For the text-containing cell, return its midpoint in [x, y] coordinate format. 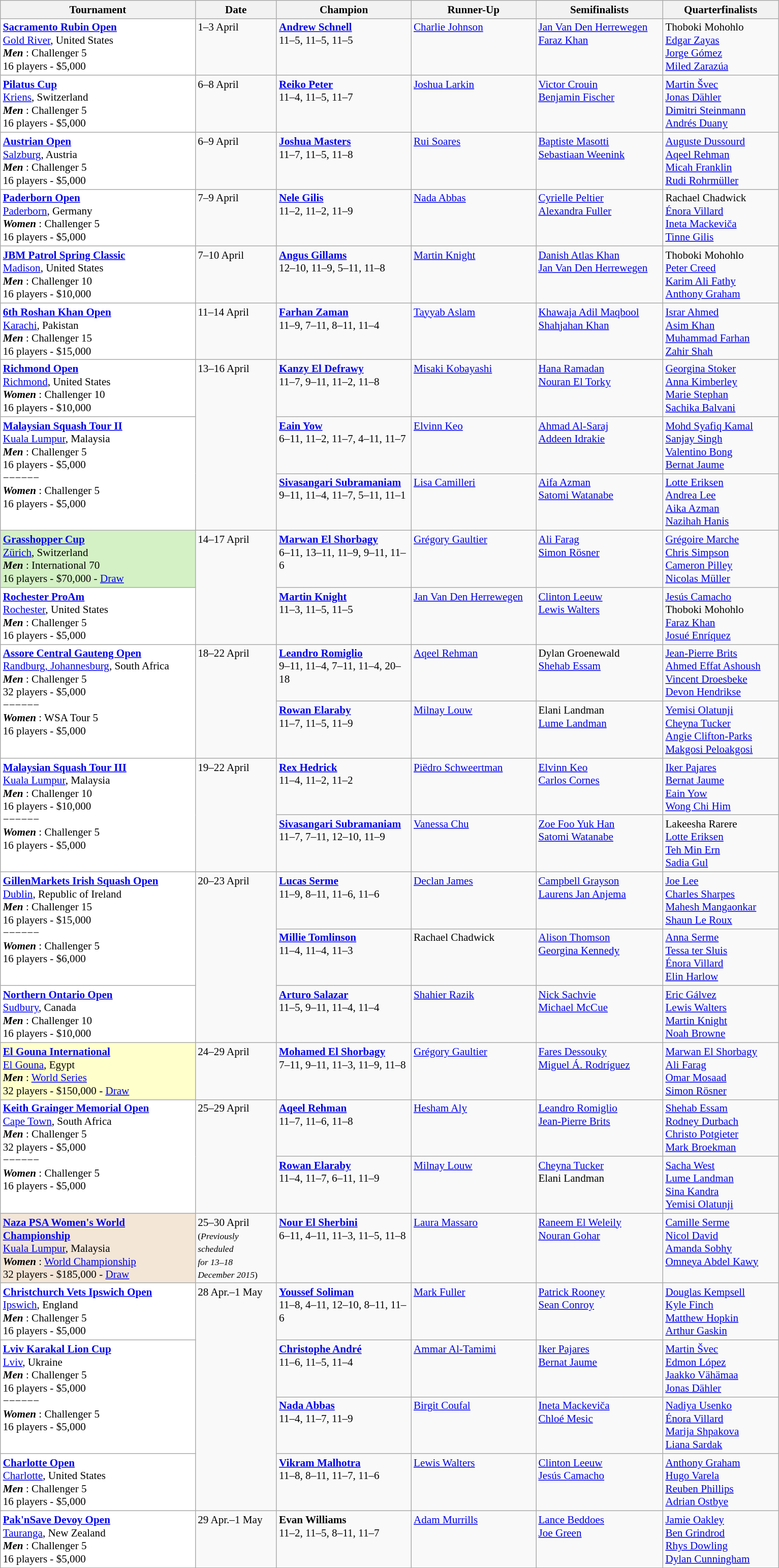
Lakeesha Rarere Lotte Eriksen Teh Min Ern Sadia Gul [721, 843]
Raneem El Weleily Nouran Gohar [599, 1248]
Joe Lee Charles Sharpes Mahesh Mangaonkar Shaun Le Roux [721, 900]
Runner-Up [474, 9]
GillenMarkets Irish Squash Open Dublin, Republic of Ireland Men : Challenger 1516 players - $15,000−−−−−− Women : Challenger 516 players - $6,000 [98, 929]
Nele Gilis11–2, 11–2, 11–9 [344, 218]
Aqeel Rehman [474, 673]
Leandro Romiglio9–11, 11–4, 7–11, 11–4, 20–18 [344, 673]
Vanessa Chu [474, 843]
24–29 April [236, 1071]
Iker Pajares Bernat Jaume Eain Yow Wong Chi Him [721, 786]
Charlotte Open Charlotte, United States Men : Challenger 516 players - $5,000 [98, 1482]
14–17 April [236, 588]
Lviv Karakal Lion Cup Lviv, Ukraine Men : Challenger 516 players - $5,000−−−−−− Women : Challenger 516 players - $5,000 [98, 1397]
Pak'nSave Devoy Open Tauranga, New Zealand Men : Challenger 516 players - $5,000 [98, 1539]
Jan Van Den Herrewegen Faraz Khan [599, 47]
Eric Gálvez Lewis Walters Martin Knight Noah Browne [721, 1014]
Rowan Elaraby11–4, 11–7, 6–11, 11–9 [344, 1185]
Assore Central Gauteng Open Randburg, Johannesburg, South Africa Men : Challenger 532 players - $5,000−−−−−− Women : WSA Tour 516 players - $5,000 [98, 701]
Vikram Malhotra11–8, 8–11, 11–7, 11–6 [344, 1482]
Rex Hedrick11–4, 11–2, 11–2 [344, 786]
11–14 April [236, 331]
Hana Ramadan Nouran El Torky [599, 388]
Grasshopper Cup Zürich, Switzerland Men : International 7016 players - $70,000 - Draw [98, 559]
Pilatus Cup Kriens, Switzerland Men : Challenger 516 players - $5,000 [98, 104]
Nada Abbas11–4, 11–7, 11–9 [344, 1425]
Arturo Salazar11–5, 9–11, 11–4, 11–4 [344, 1014]
Georgina Stoker Anna Kimberley Marie Stephan Sachika Balvani [721, 388]
Aifa Azman Satomi Watanabe [599, 502]
Israr Ahmed Asim Khan Muhammad Farhan Zahir Shah [721, 331]
Joshua Larkin [474, 104]
Farhan Zaman11–9, 7–11, 8–11, 11–4 [344, 331]
28 Apr.–1 May [236, 1397]
Declan James [474, 900]
Sivasangari Subramaniam11–7, 7–11, 12–10, 11–9 [344, 843]
Grégoire Marche Chris Simpson Cameron Pilley Nicolas Müller [721, 559]
Danish Atlas Khan Jan Van Den Herrewegen [599, 274]
Khawaja Adil Maqbool Shahjahan Khan [599, 331]
Joshua Masters11–7, 11–5, 11–8 [344, 161]
Patrick Rooney Sean Conroy [599, 1311]
Ahmad Al-Saraj Addeen Idrakie [599, 445]
Fares Dessouky Miguel Á. Rodríguez [599, 1071]
Lisa Camilleri [474, 502]
Rowan Elaraby11–7, 11–5, 11–9 [344, 730]
Adam Murrills [474, 1539]
6–8 April [236, 104]
Charlie Johnson [474, 47]
Martin Knight [474, 274]
Nada Abbas [474, 218]
Christophe André11–6, 11–5, 11–4 [344, 1368]
Angus Gillams12–10, 11–9, 5–11, 11–8 [344, 274]
Thoboki Mohohlo Peter Creed Karim Ali Fathy Anthony Graham [721, 274]
Rachael Chadwick [474, 957]
Jamie Oakley Ben Grindrod Rhys Dowling Dylan Cunningham [721, 1539]
Lewis Walters [474, 1482]
18–22 April [236, 701]
Elani Landman Lume Landman [599, 730]
Nour El Sherbini6–11, 4–11, 11–3, 11–5, 11–8 [344, 1248]
Elvinn Keo [474, 445]
Zoe Foo Yuk Han Satomi Watanabe [599, 843]
29 Apr.–1 May [236, 1539]
Nadiya Usenko Énora Villard Marija Shpakova Liana Sardak [721, 1425]
Marwan El Shorbagy Ali Farag Omar Mosaad Simon Rösner [721, 1071]
Alison Thomson Georgina Kennedy [599, 957]
7–9 April [236, 218]
Lucas Serme11–9, 8–11, 11–6, 11–6 [344, 900]
Cyrielle Peltier Alexandra Fuller [599, 218]
Tournament [98, 9]
Cheyna Tucker Elani Landman [599, 1185]
Millie Tomlinson11–4, 11–4, 11–3 [344, 957]
Clinton Leeuw Lewis Walters [599, 616]
13–16 April [236, 445]
Eain Yow6–11, 11–2, 11–7, 4–11, 11–7 [344, 445]
25–29 April [236, 1156]
Laura Massaro [474, 1248]
Rochester ProAm Rochester, United States Men : Challenger 516 players - $5,000 [98, 616]
7–10 April [236, 274]
Northern Ontario Open Sudbury, Canada Men : Challenger 1016 players - $10,000 [98, 1014]
Campbell Grayson Laurens Jan Anjema [599, 900]
Yemisi Olatunji Cheyna Tucker Angie Clifton-Parks Makgosi Peloakgosi [721, 730]
Clinton Leeuw Jesús Camacho [599, 1482]
Anthony Graham Hugo Varela Reuben Phillips Adrian Ostbye [721, 1482]
Ammar Al-Tamimi [474, 1368]
Jan Van Den Herrewegen [474, 616]
Date [236, 9]
Jesús Camacho Thoboki Mohohlo Faraz Khan Josué Enríquez [721, 616]
Kanzy El Defrawy11–7, 9–11, 11–2, 11–8 [344, 388]
Ali Farag Simon Rösner [599, 559]
Martin Švec Jonas Dähler Dimitri Steinmann Andrés Duany [721, 104]
Thoboki Mohohlo Edgar Zayas Jorge Gómez Miled Zarazúa [721, 47]
Martin Knight11–3, 11–5, 11–5 [344, 616]
Shahier Razik [474, 1014]
Reiko Peter11–4, 11–5, 11–7 [344, 104]
1–3 April [236, 47]
Piëdro Schweertman [474, 786]
Leandro Romiglio Jean-Pierre Brits [599, 1128]
Sacha West Lume Landman Sina Kandra Yemisi Olatunji [721, 1185]
Paderborn Open Paderborn, Germany Women : Challenger 516 players - $5,000 [98, 218]
Baptiste Masotti Sebastiaan Weenink [599, 161]
Sivasangari Subramaniam9–11, 11–4, 11–7, 5–11, 11–1 [344, 502]
Jean-Pierre Brits Ahmed Effat Ashoush Vincent Droesbeke Devon Hendrikse [721, 673]
Malaysian Squash Tour III Kuala Lumpur, Malaysia Men : Challenger 1016 players - $10,000−−−−−− Women : Challenger 516 players - $5,000 [98, 815]
Nick Sachvie Michael McCue [599, 1014]
Victor Crouin Benjamin Fischer [599, 104]
Malaysian Squash Tour II Kuala Lumpur, Malaysia Men : Challenger 516 players - $5,000−−−−−− Women : Challenger 516 players - $5,000 [98, 474]
Rui Soares [474, 161]
El Gouna International El Gouna, Egypt Men : World Series32 players - $150,000 - Draw [98, 1071]
Mohd Syafiq Kamal Sanjay Singh Valentino Bong Bernat Jaume [721, 445]
Ineta Mackeviča Chloé Mesic [599, 1425]
Iker Pajares Bernat Jaume [599, 1368]
Tayyab Aslam [474, 331]
Elvinn Keo Carlos Cornes [599, 786]
Mark Fuller [474, 1311]
Douglas Kempsell Kyle Finch Matthew Hopkin Arthur Gaskin [721, 1311]
Christchurch Vets Ipswich Open Ipswich, England Men : Challenger 516 players - $5,000 [98, 1311]
Martin Švec Edmon López Jaakko Vähämaa Jonas Dähler [721, 1368]
Lance Beddoes Joe Green [599, 1539]
Aqeel Rehman11–7, 11–6, 11–8 [344, 1128]
Shehab Essam Rodney Durbach Christo Potgieter Mark Broekman [721, 1128]
Keith Grainger Memorial Open Cape Town, South Africa Men : Challenger 532 players - $5,000−−−−−− Women : Challenger 516 players - $5,000 [98, 1156]
Hesham Aly [474, 1128]
6–9 April [236, 161]
6th Roshan Khan Open Karachi, Pakistan Men : Challenger 1516 players - $15,000 [98, 331]
Richmond Open Richmond, United States Women : Challenger 1016 players - $10,000 [98, 388]
Anna Serme Tessa ter Sluis Énora Villard Elin Harlow [721, 957]
Andrew Schnell11–5, 11–5, 11–5 [344, 47]
Semifinalists [599, 9]
Dylan Groenewald Shehab Essam [599, 673]
Camille Serme Nicol David Amanda Sobhy Omneya Abdel Kawy [721, 1248]
Lotte Eriksen Andrea Lee Aika Azman Nazihah Hanis [721, 502]
Evan Williams11–2, 11–5, 8–11, 11–7 [344, 1539]
Birgit Coufal [474, 1425]
Misaki Kobayashi [474, 388]
19–22 April [236, 815]
Quarterfinalists [721, 9]
JBM Patrol Spring Classic Madison, United States Men : Challenger 1016 players - $10,000 [98, 274]
Marwan El Shorbagy6–11, 13–11, 11–9, 9–11, 11–6 [344, 559]
Mohamed El Shorbagy7–11, 9–11, 11–3, 11–9, 11–8 [344, 1071]
Rachael Chadwick Énora Villard Ineta Mackeviča Tinne Gilis [721, 218]
Auguste Dussourd Aqeel Rehman Micah Franklin Rudi Rohrmüller [721, 161]
Austrian Open Salzburg, Austria Men : Challenger 516 players - $5,000 [98, 161]
Naza PSA Women's World Championship Kuala Lumpur, Malaysia Women : World Championship32 players - $185,000 - Draw [98, 1248]
Champion [344, 9]
Youssef Soliman11–8, 4–11, 12–10, 8–11, 11–6 [344, 1311]
25–30 April(Previously scheduledfor 13–18December 2015) [236, 1248]
Sacramento Rubin Open Gold River, United States Men : Challenger 516 players - $5,000 [98, 47]
20–23 April [236, 957]
